Capture the cell that displays the provided text and extract its (x, y) central coordinate. 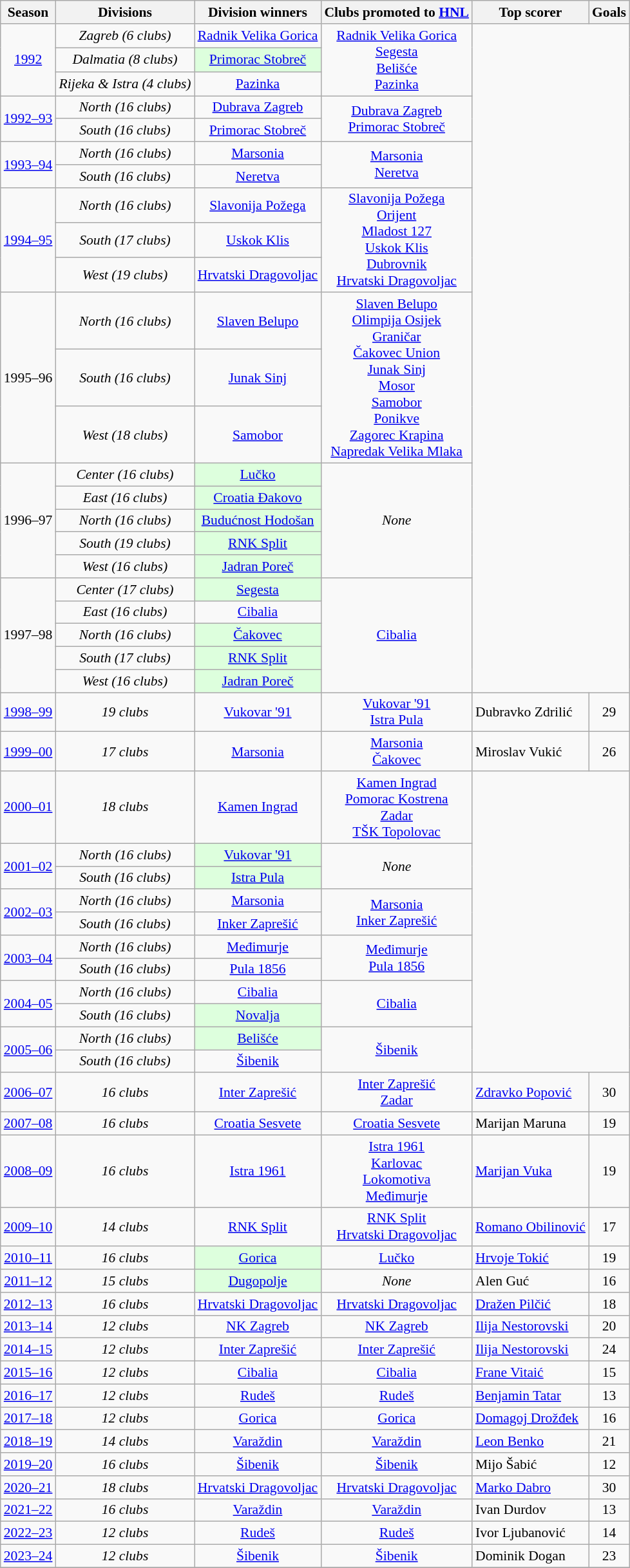
2017–18 (28, 1419)
Benjamin Tatar (531, 1395)
Novalja (258, 1016)
Dalmatia (8 clubs) (125, 59)
1995–96 (28, 378)
MarsoniaNeretva (397, 165)
Belišće (258, 1038)
Kamen IngradPomorac Kostrena Zadar TŠK Topolovac (397, 807)
2016–17 (28, 1395)
Slavonija PožegaOrijentMladost 127Uskok KlisDubrovnikHrvatski Dragovoljac (397, 239)
14 (609, 1533)
Budućnost Hodošan (258, 521)
1992–93 (28, 118)
South (19 clubs) (125, 544)
2003–04 (28, 958)
Domagoj Drožđek (531, 1419)
Top scorer (531, 12)
Frane Vitaić (531, 1373)
17 clubs (125, 752)
Neretva (258, 176)
2020–21 (28, 1488)
Kamen Ingrad (258, 807)
15 (609, 1373)
Radnik Velika Gorica (258, 36)
RNK Split Hrvatski Dragovoljac (397, 1227)
Pula 1856 (258, 969)
Romano Obilinović (531, 1227)
Dubravko Zdrilić (531, 712)
2006–07 (28, 1093)
2005–06 (28, 1049)
Alen Guć (531, 1281)
Divisions (125, 12)
2022–23 (28, 1533)
Uskok Klis (258, 240)
Ivan Durdov (531, 1510)
Dominik Dogan (531, 1556)
Goals (609, 12)
2021–22 (28, 1510)
2001–02 (28, 866)
20 (609, 1327)
West (18 clubs) (125, 434)
2013–14 (28, 1327)
Čakovec (258, 635)
MarsoniaInker Zaprešić (397, 913)
2010–11 (28, 1258)
Dugopolje (258, 1281)
Istra 1961Karlovac Lokomotiva Međimurje (397, 1171)
29 (609, 712)
Istra 1961 (258, 1171)
2008–09 (28, 1171)
Marijan Maruna (531, 1124)
2019–20 (28, 1464)
23 (609, 1556)
24 (609, 1350)
2015–16 (28, 1373)
1996–97 (28, 521)
Clubs promoted to HNL (397, 12)
2012–13 (28, 1304)
15 clubs (125, 1281)
1993–94 (28, 165)
2018–19 (28, 1442)
Hrvoje Tokić (531, 1258)
Marijan Vuka (531, 1171)
West (19 clubs) (125, 275)
Croatia Đakovo (258, 498)
19 clubs (125, 712)
Marko Dabro (531, 1488)
Međimurje (258, 947)
MeđimurjePula 1856 (397, 958)
1999–00 (28, 752)
Rijeka & Istra (4 clubs) (125, 84)
Dražen Pilčić (531, 1304)
Miroslav Vukić (531, 752)
Slavonija Požega (258, 205)
2007–08 (28, 1124)
21 (609, 1442)
Inker Zaprešić (258, 924)
Dubrava ZagrebPrimorac Stobreč (397, 118)
Inter Zaprešić Zadar (397, 1093)
Season (28, 12)
Dubrava Zagreb (258, 107)
18 (609, 1304)
Zdravko Popović (531, 1093)
17 (609, 1227)
1992 (28, 60)
12 (609, 1464)
Segesta (258, 590)
2002–03 (28, 913)
Ivor Ljubanović (531, 1533)
2011–12 (28, 1281)
1998–99 (28, 712)
2004–05 (28, 1004)
Radnik Velika GoricaSegestaBelišćePazinka (397, 60)
Center (17 clubs) (125, 590)
Pazinka (258, 84)
2000–01 (28, 807)
Division winners (258, 12)
Slaven Belupo (258, 321)
Istra Pula (258, 878)
2014–15 (28, 1350)
2023–24 (28, 1556)
Mijo Šabić (531, 1464)
Zagreb (6 clubs) (125, 36)
Slaven BelupoOlimpija OsijekGraničarČakovec UnionJunak SinjMosorSamoborPonikveZagorec KrapinaNapredak Velika Mlaka (397, 378)
Junak Sinj (258, 378)
Leon Benko (531, 1442)
2009–10 (28, 1227)
Vukovar '91Istra Pula (397, 712)
Center (16 clubs) (125, 475)
1997–98 (28, 635)
MarsoniaČakovec (397, 752)
26 (609, 752)
1994–95 (28, 239)
Samobor (258, 434)
